Search for the cell housing the specified text and yield its (X, Y) center coordinate. 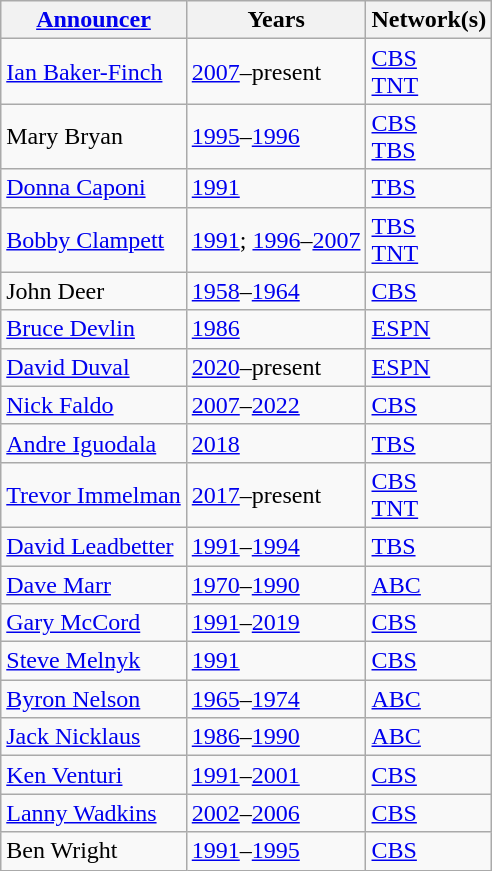
2002–2006 (276, 813)
Announcer (94, 20)
1965–1974 (276, 699)
Nick Faldo (94, 405)
2007–2022 (276, 405)
2007–present (276, 72)
TBSTNT (429, 240)
2017–present (276, 494)
Mary Bryan (94, 136)
Years (276, 20)
1995–1996 (276, 136)
Steve Melnyk (94, 661)
1986 (276, 329)
Dave Marr (94, 585)
1991–1994 (276, 546)
Jack Nicklaus (94, 737)
John Deer (94, 291)
Ken Venturi (94, 775)
David Leadbetter (94, 546)
Byron Nelson (94, 699)
Ian Baker-Finch (94, 72)
1991; 1996–2007 (276, 240)
Gary McCord (94, 623)
1986–1990 (276, 737)
Ben Wright (94, 851)
1958–1964 (276, 291)
2020–present (276, 367)
Bobby Clampett (94, 240)
1991–1995 (276, 851)
Bruce Devlin (94, 329)
Network(s) (429, 20)
David Duval (94, 367)
1991–2001 (276, 775)
Trevor Immelman (94, 494)
1991–2019 (276, 623)
Andre Iguodala (94, 443)
2018 (276, 443)
Lanny Wadkins (94, 813)
CBSTBS (429, 136)
1970–1990 (276, 585)
Donna Caponi (94, 188)
